Identify which cell holds the provided text, then report its [x, y] central coordinate. 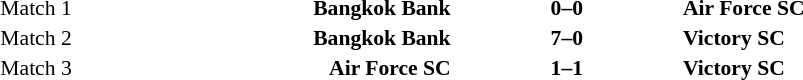
Bangkok Bank [264, 38]
7–0 [567, 38]
